From the cell containing the given text, extract its center point as [x, y] coordinate. 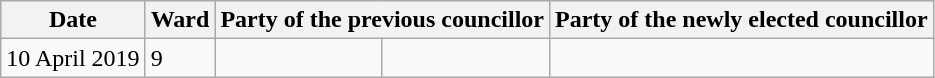
9 [180, 58]
Date [73, 20]
10 April 2019 [73, 58]
Party of the previous councillor [382, 20]
Ward [180, 20]
Party of the newly elected councillor [741, 20]
